Scan for the cell matching the given text and deliver its (x, y) coordinate at center. 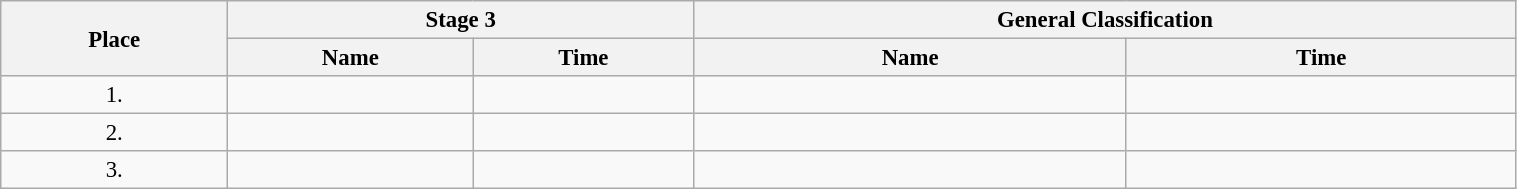
General Classification (1105, 20)
2. (114, 133)
1. (114, 95)
Stage 3 (461, 20)
3. (114, 170)
Place (114, 38)
